Capture the cell that displays the provided text and extract its [X, Y] central coordinate. 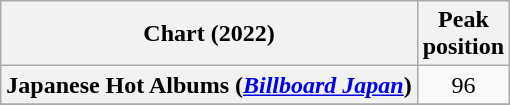
Chart (2022) [209, 34]
Japanese Hot Albums (Billboard Japan) [209, 85]
96 [463, 85]
Peakposition [463, 34]
